For the text-containing cell, return its midpoint in [x, y] coordinate format. 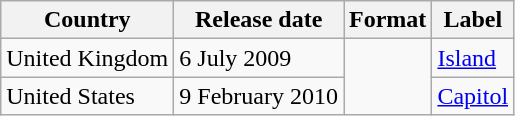
Country [88, 20]
United States [88, 96]
Capitol [473, 96]
Format [388, 20]
9 February 2010 [259, 96]
United Kingdom [88, 58]
Release date [259, 20]
Label [473, 20]
Island [473, 58]
6 July 2009 [259, 58]
